Provide the [X, Y] coordinate of the cell's center where the given text is located.  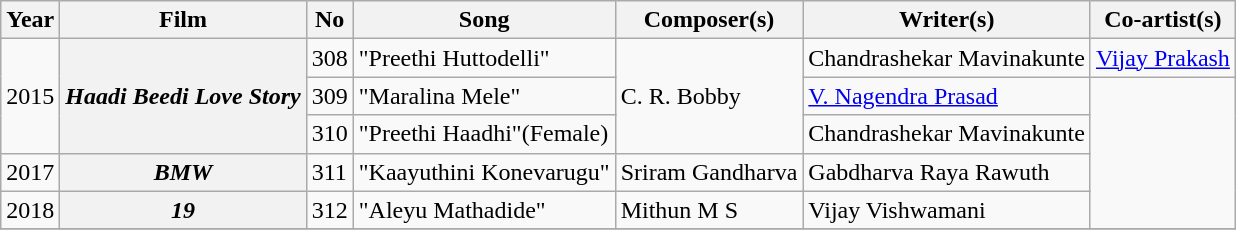
Composer(s) [709, 20]
"Aleyu Mathadide" [484, 210]
"Preethi Haadhi"(Female) [484, 134]
2018 [30, 210]
Year [30, 20]
2017 [30, 172]
Haadi Beedi Love Story [183, 96]
Gabdharva Raya Rawuth [947, 172]
"Maralina Mele" [484, 96]
19 [183, 210]
Song [484, 20]
Co-artist(s) [1162, 20]
Vijay Prakash [1162, 58]
Mithun M S [709, 210]
"Preethi Huttodelli" [484, 58]
Sriram Gandharva [709, 172]
311 [330, 172]
Film [183, 20]
308 [330, 58]
"Kaayuthini Konevarugu" [484, 172]
No [330, 20]
2015 [30, 96]
309 [330, 96]
Writer(s) [947, 20]
312 [330, 210]
Vijay Vishwamani [947, 210]
V. Nagendra Prasad [947, 96]
C. R. Bobby [709, 96]
BMW [183, 172]
310 [330, 134]
